Return [X, Y] of the center of cell containing provided text 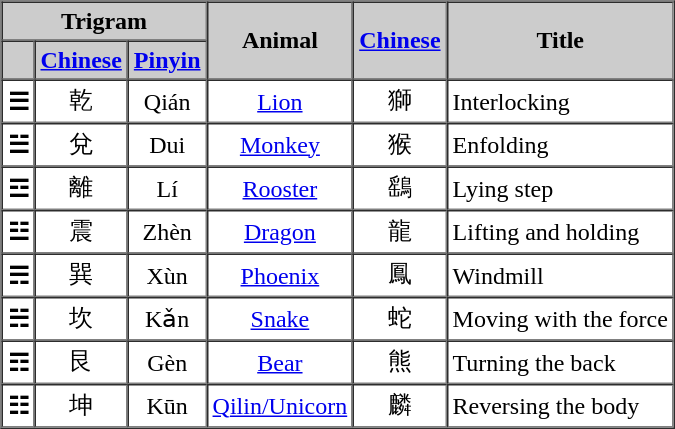
Zhèn [168, 232]
Dragon [280, 232]
Phoenix [280, 276]
Lí [168, 188]
獅 [400, 102]
Xùn [168, 276]
鷂 [400, 188]
Rooster [280, 188]
Kǎn [168, 319]
巽 [80, 276]
Interlocking [560, 102]
Monkey [280, 145]
Title [560, 41]
坎 [80, 319]
Snake [280, 319]
☱ [18, 145]
艮 [80, 362]
Lifting and holding [560, 232]
☰ [18, 102]
猴 [400, 145]
熊 [400, 362]
Qilin/Unicorn [280, 406]
Kūn [168, 406]
兌 [80, 145]
☲ [18, 188]
麟 [400, 406]
Qián [168, 102]
☵ [18, 319]
Animal [280, 41]
Reversing the body [560, 406]
Moving with the force [560, 319]
Lion [280, 102]
離 [80, 188]
震 [80, 232]
坤 [80, 406]
☴ [18, 276]
Trigram [104, 22]
Dui [168, 145]
Enfolding [560, 145]
Pinyin [168, 60]
蛇 [400, 319]
Bear [280, 362]
乾 [80, 102]
鳳 [400, 276]
☶ [18, 362]
Windmill [560, 276]
Turning the back [560, 362]
☳ [18, 232]
Lying step [560, 188]
☷ [18, 406]
龍 [400, 232]
Gèn [168, 362]
